Find where the given text appears and provide that cell's center as [X, Y] coordinate. 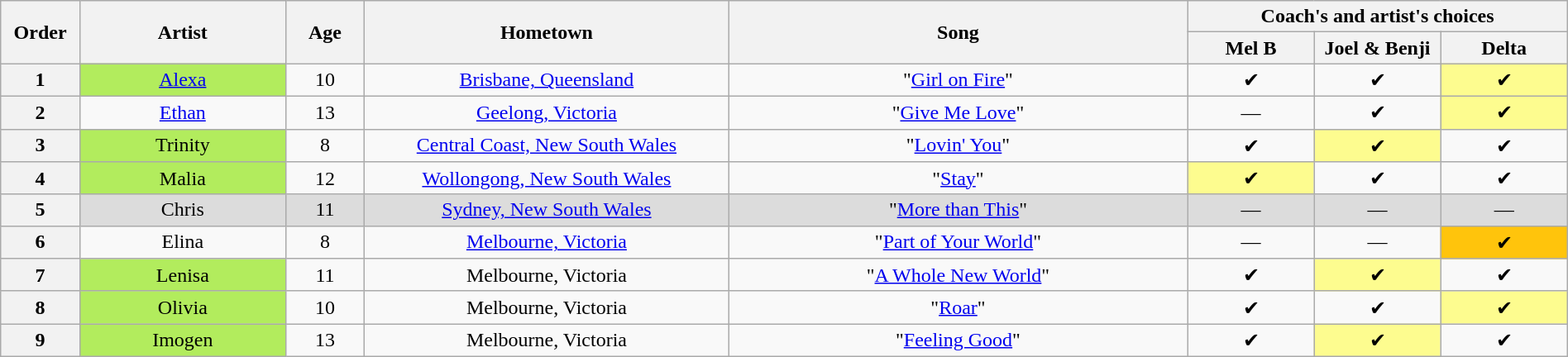
7 [41, 275]
Hometown [547, 32]
Delta [1503, 48]
Artist [182, 32]
12 [325, 178]
Age [325, 32]
"Roar" [958, 307]
4 [41, 178]
Song [958, 32]
Sydney, New South Wales [547, 210]
Joel & Benji [1378, 48]
Alexa [182, 80]
Olivia [182, 307]
Trinity [182, 145]
Wollongong, New South Wales [547, 178]
Coach's and artist's choices [1378, 17]
Mel B [1250, 48]
1 [41, 80]
"Give Me Love" [958, 112]
"Girl on Fire" [958, 80]
Ethan [182, 112]
"Part of Your World" [958, 242]
"Lovin' You" [958, 145]
Geelong, Victoria [547, 112]
Malia [182, 178]
5 [41, 210]
Central Coast, New South Wales [547, 145]
3 [41, 145]
"More than This" [958, 210]
"Feeling Good" [958, 340]
9 [41, 340]
Elina [182, 242]
"A Whole New World" [958, 275]
Imogen [182, 340]
Order [41, 32]
Brisbane, Queensland [547, 80]
Lenisa [182, 275]
"Stay" [958, 178]
Chris [182, 210]
2 [41, 112]
6 [41, 242]
